Pinpoint the cell where the given text exists, returning its [X, Y] midpoint coordinate. 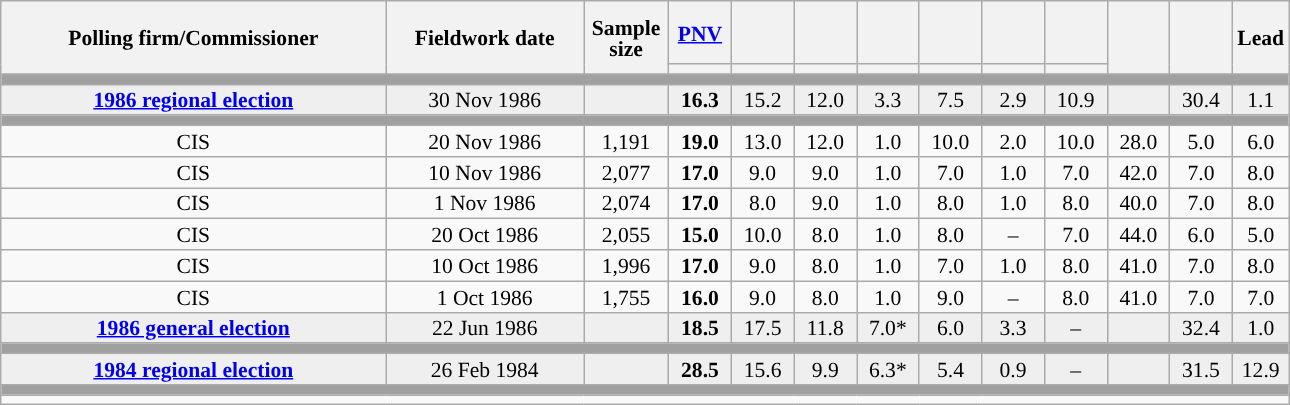
40.0 [1138, 204]
Lead [1260, 38]
2.0 [1014, 142]
1.1 [1260, 100]
32.4 [1202, 328]
12.9 [1260, 370]
Sample size [626, 38]
10.9 [1076, 100]
22 Jun 1986 [485, 328]
Polling firm/Commissioner [194, 38]
15.0 [700, 234]
2,077 [626, 172]
16.3 [700, 100]
Fieldwork date [485, 38]
0.9 [1014, 370]
1,996 [626, 266]
19.0 [700, 142]
13.0 [762, 142]
1 Oct 1986 [485, 296]
10 Oct 1986 [485, 266]
42.0 [1138, 172]
1 Nov 1986 [485, 204]
20 Nov 1986 [485, 142]
44.0 [1138, 234]
PNV [700, 32]
15.2 [762, 100]
26 Feb 1984 [485, 370]
1,191 [626, 142]
30.4 [1202, 100]
18.5 [700, 328]
2.9 [1014, 100]
16.0 [700, 296]
28.0 [1138, 142]
6.3* [888, 370]
20 Oct 1986 [485, 234]
15.6 [762, 370]
17.5 [762, 328]
1986 general election [194, 328]
11.8 [826, 328]
31.5 [1202, 370]
30 Nov 1986 [485, 100]
9.9 [826, 370]
5.4 [950, 370]
1,755 [626, 296]
7.0* [888, 328]
10 Nov 1986 [485, 172]
2,074 [626, 204]
1984 regional election [194, 370]
7.5 [950, 100]
28.5 [700, 370]
1986 regional election [194, 100]
2,055 [626, 234]
